Extract the (X, Y) coordinate from the center of the cell holding the provided text.  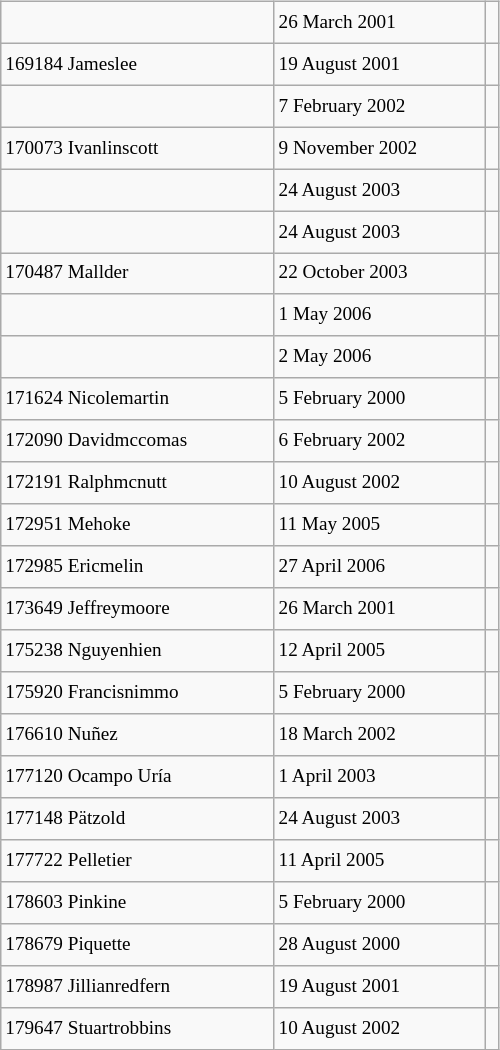
177120 Ocampo Uría (138, 777)
22 October 2003 (380, 274)
172191 Ralphmcnutt (138, 483)
9 November 2002 (380, 148)
177148 Pätzold (138, 819)
7 February 2002 (380, 106)
172951 Mehoke (138, 525)
6 February 2002 (380, 441)
173649 Jeffreymoore (138, 609)
11 May 2005 (380, 525)
18 March 2002 (380, 735)
175238 Nguyenhien (138, 651)
1 April 2003 (380, 777)
170487 Mallder (138, 274)
179647 Stuartrobbins (138, 1028)
176610 Nuñez (138, 735)
178987 Jillianredfern (138, 986)
171624 Nicolemartin (138, 399)
172985 Ericmelin (138, 567)
169184 Jameslee (138, 64)
172090 Davidmccomas (138, 441)
177722 Pelletier (138, 861)
175920 Francisnimmo (138, 693)
11 April 2005 (380, 861)
178679 Piquette (138, 944)
2 May 2006 (380, 357)
1 May 2006 (380, 315)
27 April 2006 (380, 567)
178603 Pinkine (138, 902)
12 April 2005 (380, 651)
170073 Ivanlinscott (138, 148)
28 August 2000 (380, 944)
